Pinpoint the cell where the given text exists, returning its [X, Y] midpoint coordinate. 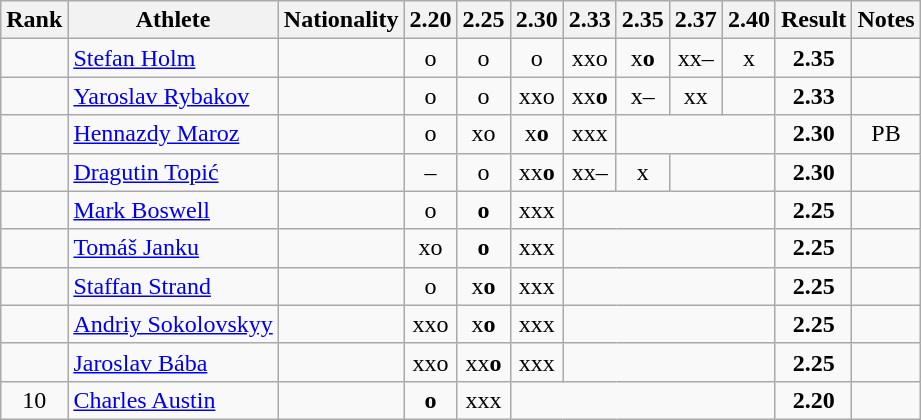
– [430, 172]
Mark Boswell [173, 210]
Nationality [341, 20]
Jaroslav Bába [173, 362]
Staffan Strand [173, 286]
PB [886, 134]
Rank [34, 20]
Notes [886, 20]
10 [34, 400]
Stefan Holm [173, 58]
Hennazdy Maroz [173, 134]
xx [696, 96]
2.37 [696, 20]
Tomáš Janku [173, 248]
Andriy Sokolovskyy [173, 324]
2.40 [748, 20]
x– [642, 96]
Athlete [173, 20]
Yaroslav Rybakov [173, 96]
Dragutin Topić [173, 172]
Charles Austin [173, 400]
Result [813, 20]
